Extract the (x, y) coordinate from the center of the cell holding the provided text.  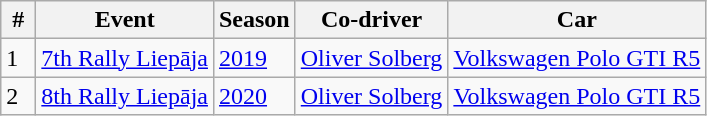
1 (18, 58)
Co-driver (372, 20)
2 (18, 96)
Season (254, 20)
8th Rally Liepāja (125, 96)
2019 (254, 58)
# (18, 20)
Event (125, 20)
Car (577, 20)
7th Rally Liepāja (125, 58)
2020 (254, 96)
